Capture the cell that displays the provided text and extract its [x, y] central coordinate. 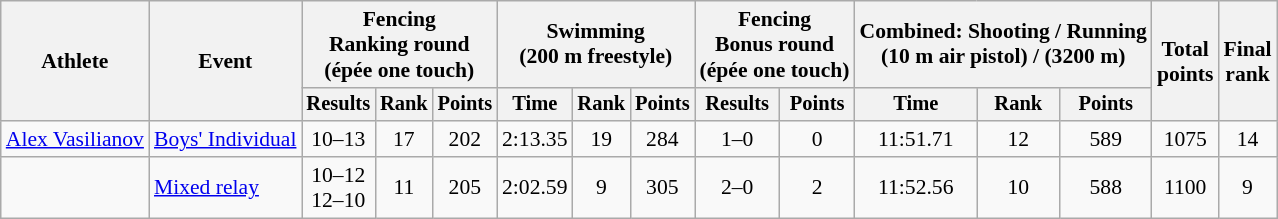
2–0 [736, 188]
Event [226, 61]
1100 [1186, 188]
11:51.71 [916, 139]
11:52.56 [916, 188]
2 [818, 188]
0 [818, 139]
2:02.59 [534, 188]
10 [1018, 188]
305 [662, 188]
284 [662, 139]
19 [602, 139]
202 [465, 139]
1–0 [736, 139]
Alex Vasilianov [75, 139]
Totalpoints [1186, 61]
12 [1018, 139]
Mixed relay [226, 188]
FencingBonus round(épée one touch) [774, 44]
205 [465, 188]
2:13.35 [534, 139]
Swimming(200 m freestyle) [596, 44]
10–13 [339, 139]
Athlete [75, 61]
Finalrank [1247, 61]
11 [404, 188]
FencingRanking round(épée one touch) [400, 44]
17 [404, 139]
10–1212–10 [339, 188]
588 [1106, 188]
1075 [1186, 139]
Boys' Individual [226, 139]
14 [1247, 139]
Combined: Shooting / Running(10 m air pistol) / (3200 m) [1004, 44]
589 [1106, 139]
